Detect which cell encompasses the target text, then output its (X, Y) center coordinate. 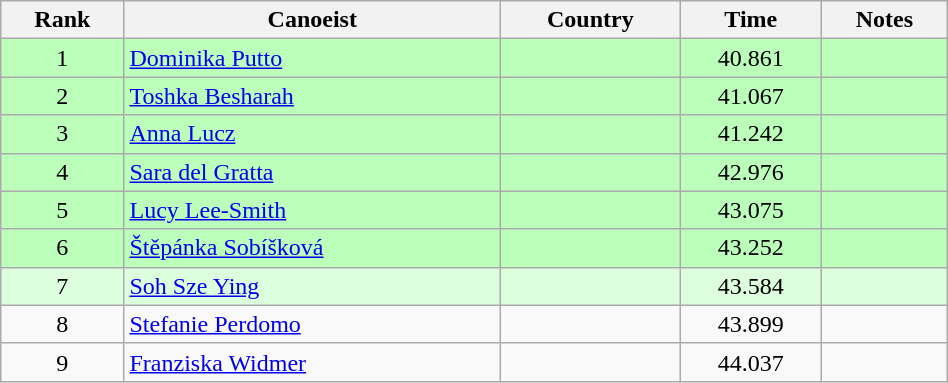
Štěpánka Sobíšková (312, 248)
44.037 (751, 362)
43.899 (751, 324)
Toshka Besharah (312, 96)
43.252 (751, 248)
42.976 (751, 172)
5 (62, 210)
41.242 (751, 134)
Notes (885, 20)
3 (62, 134)
Franziska Widmer (312, 362)
Soh Sze Ying (312, 286)
1 (62, 58)
41.067 (751, 96)
43.075 (751, 210)
7 (62, 286)
40.861 (751, 58)
9 (62, 362)
43.584 (751, 286)
Lucy Lee-Smith (312, 210)
4 (62, 172)
2 (62, 96)
8 (62, 324)
Sara del Gratta (312, 172)
Time (751, 20)
6 (62, 248)
Anna Lucz (312, 134)
Stefanie Perdomo (312, 324)
Rank (62, 20)
Canoeist (312, 20)
Dominika Putto (312, 58)
Country (590, 20)
